Return [x, y] of the center of cell containing provided text 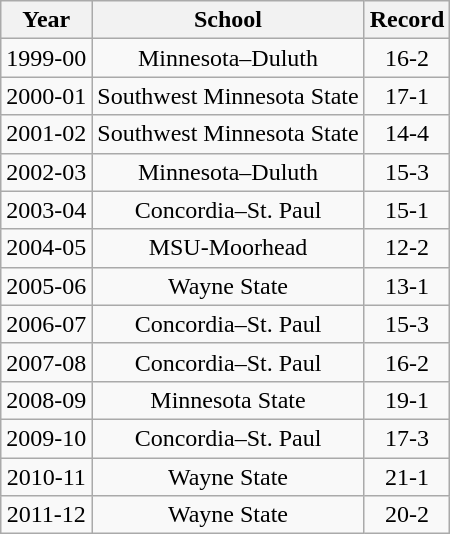
17-1 [407, 96]
Year [46, 20]
2009-10 [46, 438]
2002-03 [46, 172]
MSU-Moorhead [228, 248]
21-1 [407, 477]
School [228, 20]
13-1 [407, 286]
2010-11 [46, 477]
2007-08 [46, 362]
2011-12 [46, 515]
Record [407, 20]
14-4 [407, 134]
20-2 [407, 515]
2000-01 [46, 96]
1999-00 [46, 58]
17-3 [407, 438]
2004-05 [46, 248]
2006-07 [46, 324]
2003-04 [46, 210]
19-1 [407, 400]
12-2 [407, 248]
2005-06 [46, 286]
15-1 [407, 210]
Minnesota State [228, 400]
2008-09 [46, 400]
2001-02 [46, 134]
